Determine the (X, Y) coordinate at the center of the cell enclosing the given text.  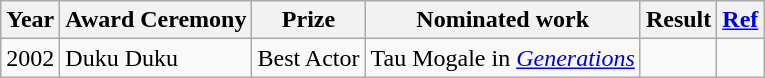
Prize (308, 20)
Best Actor (308, 58)
2002 (30, 58)
Award Ceremony (156, 20)
Tau Mogale in Generations (502, 58)
Nominated work (502, 20)
Result (678, 20)
Duku Duku (156, 58)
Ref (740, 20)
Year (30, 20)
